Provide the [x, y] coordinate of the cell's center where the given text is located.  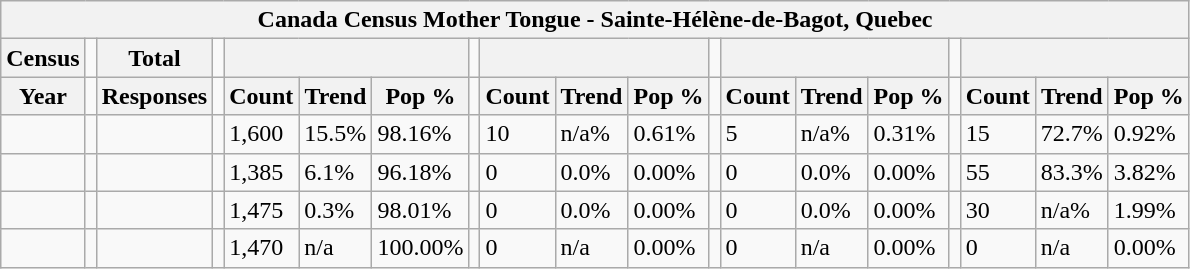
1,470 [262, 248]
Responses [154, 96]
10 [518, 134]
15.5% [336, 134]
Census [43, 58]
55 [998, 172]
0.61% [668, 134]
5 [758, 134]
3.82% [1148, 172]
Canada Census Mother Tongue - Sainte-Hélène-de-Bagot, Quebec [596, 20]
15 [998, 134]
0.31% [908, 134]
72.7% [1072, 134]
100.00% [420, 248]
6.1% [336, 172]
96.18% [420, 172]
0.92% [1148, 134]
83.3% [1072, 172]
1.99% [1148, 210]
98.01% [420, 210]
Total [154, 58]
1,475 [262, 210]
0.3% [336, 210]
1,600 [262, 134]
98.16% [420, 134]
Year [43, 96]
1,385 [262, 172]
30 [998, 210]
